Output the [x, y] coordinate of the center of the cell containing the given text.  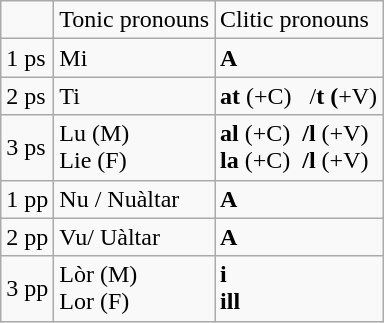
Vu/ Uàltar [134, 237]
al (+C) /l (+V)la (+C) /l (+V) [299, 148]
Nu / Nuàltar [134, 199]
iill [299, 288]
Mi [134, 58]
1 pp [28, 199]
Lu (M)Lie (F) [134, 148]
Tonic pronouns [134, 20]
3 ps [28, 148]
2 pp [28, 237]
2 ps [28, 96]
Lòr (M)Lor (F) [134, 288]
Clitic pronouns [299, 20]
Ti [134, 96]
3 pp [28, 288]
1 ps [28, 58]
at (+C) /t (+V) [299, 96]
